Search for the cell housing the specified text and yield its (x, y) center coordinate. 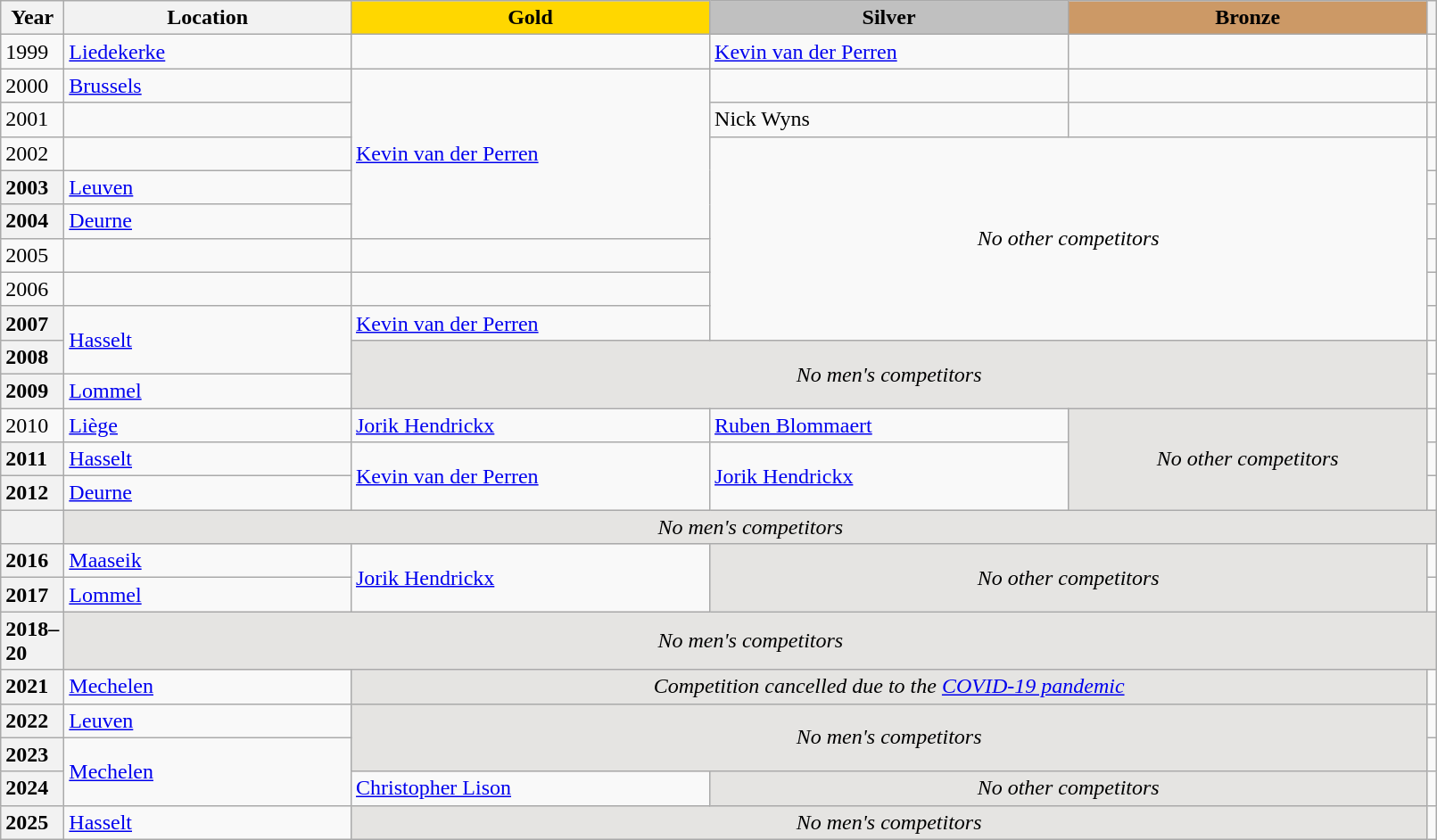
Year (32, 18)
2010 (32, 425)
2000 (32, 86)
Liège (208, 425)
Bronze (1248, 18)
Gold (530, 18)
2008 (32, 357)
Christopher Lison (530, 788)
2021 (32, 687)
2012 (32, 493)
Brussels (208, 86)
Nick Wyns (889, 119)
2007 (32, 323)
Liedekerke (208, 52)
Location (208, 18)
2004 (32, 221)
2006 (32, 289)
2011 (32, 459)
2016 (32, 561)
2018–20 (32, 640)
2001 (32, 119)
2005 (32, 255)
1999 (32, 52)
2022 (32, 721)
Silver (889, 18)
Ruben Blommaert (889, 425)
Competition cancelled due to the COVID-19 pandemic (888, 687)
2002 (32, 153)
2009 (32, 391)
2023 (32, 754)
2024 (32, 788)
Maaseik (208, 561)
2017 (32, 595)
2003 (32, 187)
2025 (32, 822)
